From the cell containing the given text, extract its center point as (x, y) coordinate. 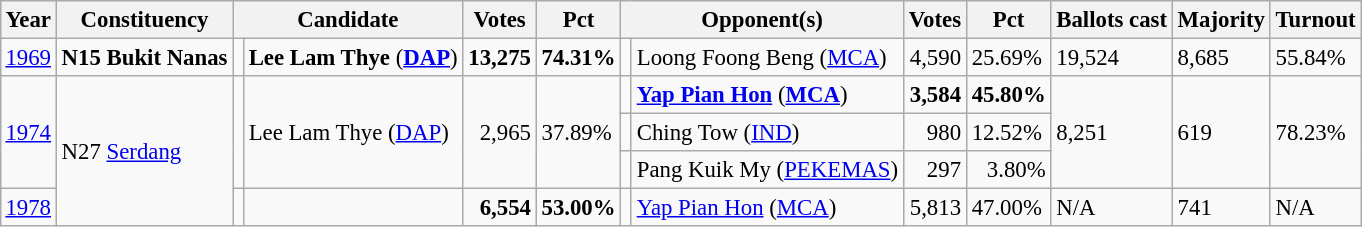
4,590 (934, 57)
1974 (28, 132)
37.89% (578, 132)
Year (28, 20)
13,275 (500, 57)
N27 Serdang (144, 151)
5,813 (934, 208)
297 (934, 170)
Constituency (144, 20)
78.23% (1316, 132)
12.52% (1008, 133)
3,584 (934, 95)
1978 (28, 208)
Ching Tow (IND) (767, 133)
Candidate (348, 20)
980 (934, 133)
Turnout (1316, 20)
Loong Foong Beng (MCA) (767, 57)
2,965 (500, 132)
Pang Kuik My (PEKEMAS) (767, 170)
55.84% (1316, 57)
Majority (1221, 20)
741 (1221, 208)
1969 (28, 57)
53.00% (578, 208)
25.69% (1008, 57)
Opponent(s) (762, 20)
N15 Bukit Nanas (144, 57)
74.31% (578, 57)
Ballots cast (1112, 20)
6,554 (500, 208)
619 (1221, 132)
8,685 (1221, 57)
45.80% (1008, 95)
47.00% (1008, 208)
8,251 (1112, 132)
3.80% (1008, 170)
19,524 (1112, 57)
